Detect which cell encompasses the target text, then output its [X, Y] center coordinate. 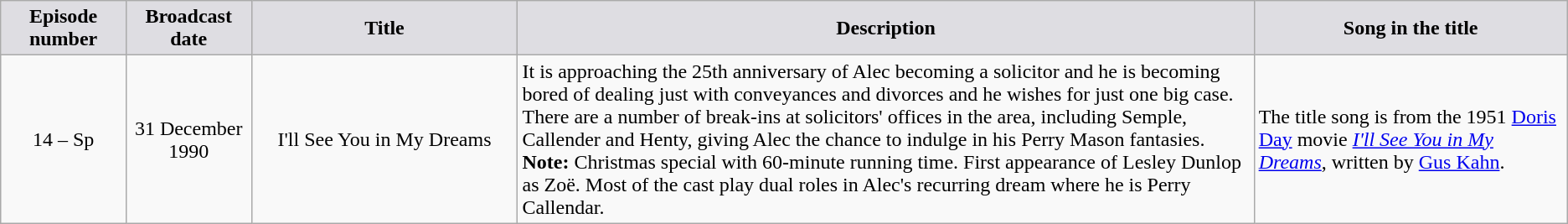
I'll See You in My Dreams [384, 139]
Description [886, 29]
14 – Sp [64, 139]
31 December 1990 [188, 139]
Episode number [64, 29]
Title [384, 29]
Song in the title [1411, 29]
The title song is from the 1951 Doris Day movie I'll See You in My Dreams, written by Gus Kahn. [1411, 139]
Broadcast date [188, 29]
